Scan for the cell matching the given text and deliver its (x, y) coordinate at center. 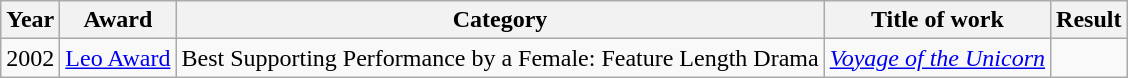
Category (500, 20)
Title of work (937, 20)
2002 (30, 58)
Award (118, 20)
Best Supporting Performance by a Female: Feature Length Drama (500, 58)
Year (30, 20)
Result (1089, 20)
Voyage of the Unicorn (937, 58)
Leo Award (118, 58)
